Detect which cell encompasses the target text, then output its (x, y) center coordinate. 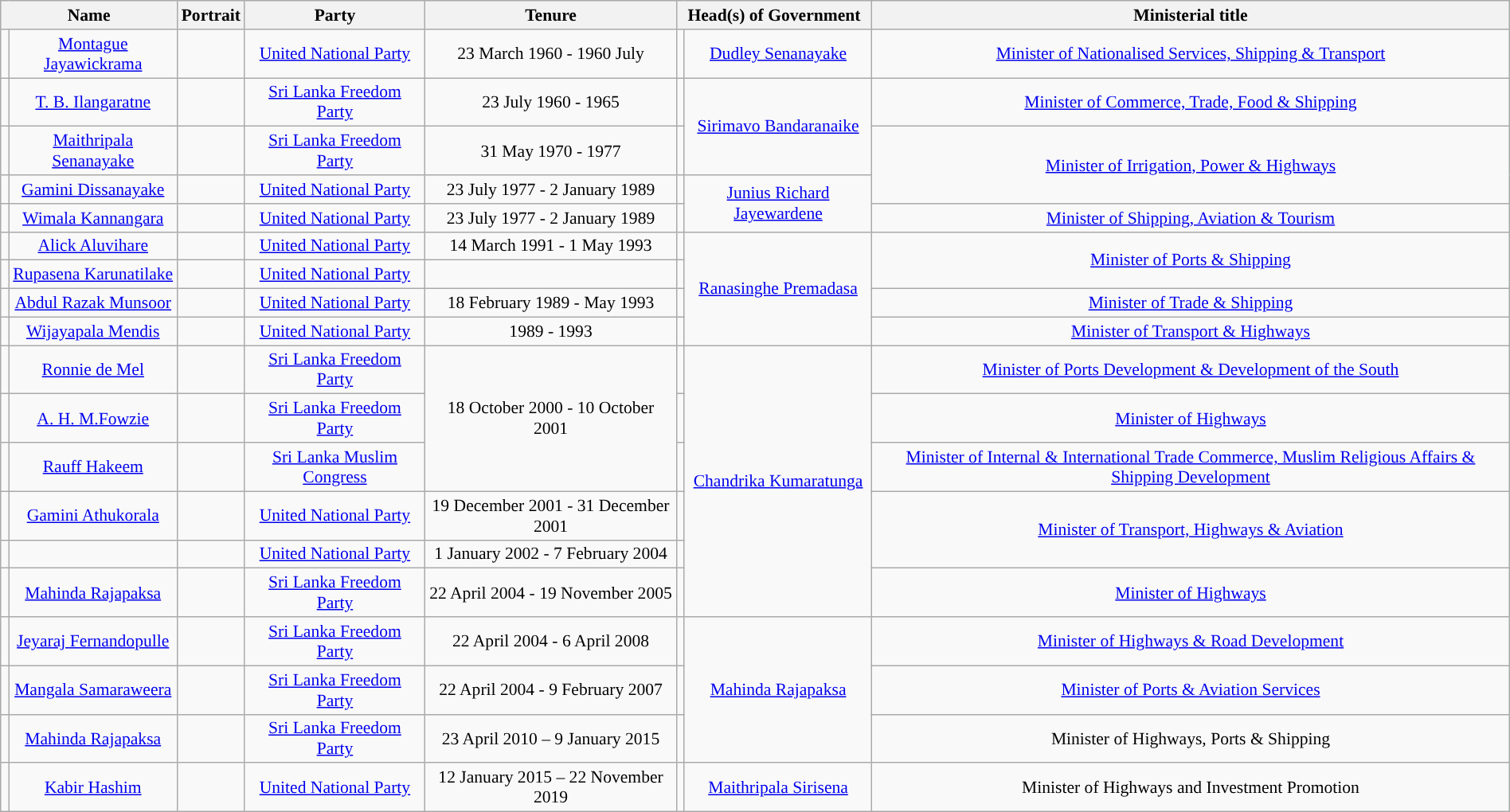
Alick Aluvihare (93, 246)
Minister of Trade & Shipping (1191, 303)
Dudley Senanayake (777, 54)
Jeyaraj Fernandopulle (93, 642)
Gamini Dissanayake (93, 189)
Sirimavo Bandaranaike (777, 127)
Minister of Ports Development & Development of the South (1191, 369)
Junius Richard Jayewardene (777, 204)
Gamini Athukorala (93, 516)
12 January 2015 – 22 November 2019 (551, 788)
Rauff Hakeem (93, 467)
Maithripala Sirisena (777, 788)
Maithripala Senanayake (93, 151)
18 October 2000 - 10 October 2001 (551, 419)
1989 - 1993 (551, 331)
Minister of Ports & Shipping (1191, 260)
Head(s) of Government (774, 15)
Mangala Samaraweera (93, 689)
Minister of Transport & Highways (1191, 331)
Rupasena Karunatilake (93, 275)
23 April 2010 – 9 January 2015 (551, 739)
31 May 1970 - 1977 (551, 151)
A. H. M.Fowzie (93, 419)
Sri Lanka Muslim Congress (334, 467)
Minister of Ports & Aviation Services (1191, 689)
14 March 1991 - 1 May 1993 (551, 246)
Chandrika Kumaratunga (777, 481)
Ministerial title (1191, 15)
22 April 2004 - 9 February 2007 (551, 689)
T. B. Ilangaratne (93, 102)
1 January 2002 - 7 February 2004 (551, 554)
18 February 1989 - May 1993 (551, 303)
Minister of Highways and Investment Promotion (1191, 788)
Minister of Commerce, Trade, Food & Shipping (1191, 102)
Minister of Irrigation, Power & Highways (1191, 166)
Kabir Hashim (93, 788)
19 December 2001 - 31 December 2001 (551, 516)
Ranasinghe Premadasa (777, 288)
Tenure (551, 15)
Wijayapala Mendis (93, 331)
22 April 2004 - 6 April 2008 (551, 642)
Portrait (211, 15)
Minister of Internal & International Trade Commerce, Muslim Religious Affairs & Shipping Development (1191, 467)
Party (334, 15)
Minister of Highways, Ports & Shipping (1191, 739)
22 April 2004 - 19 November 2005 (551, 592)
23 July 1960 - 1965 (551, 102)
Minister of Highways & Road Development (1191, 642)
Wimala Kannangara (93, 218)
23 March 1960 - 1960 July (551, 54)
Ronnie de Mel (93, 369)
Abdul Razak Munsoor (93, 303)
Minister of Shipping, Aviation & Tourism (1191, 218)
Minister of Transport, Highways & Aviation (1191, 530)
Minister of Nationalised Services, Shipping & Transport (1191, 54)
Name (89, 15)
Montague Jayawickrama (93, 54)
